Find where the given text appears and provide that cell's center as [x, y] coordinate. 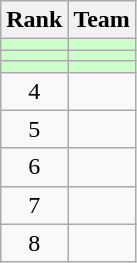
Team [102, 20]
7 [34, 205]
8 [34, 243]
6 [34, 167]
Rank [34, 20]
5 [34, 129]
4 [34, 91]
